Scan for the cell matching the given text and deliver its [x, y] coordinate at center. 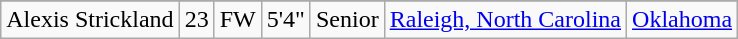
Senior [347, 20]
FW [238, 20]
Alexis Strickland [90, 20]
Raleigh, North Carolina [505, 20]
Oklahoma [682, 20]
23 [196, 20]
5'4" [286, 20]
